Output the [X, Y] coordinate of the center of the cell containing the given text.  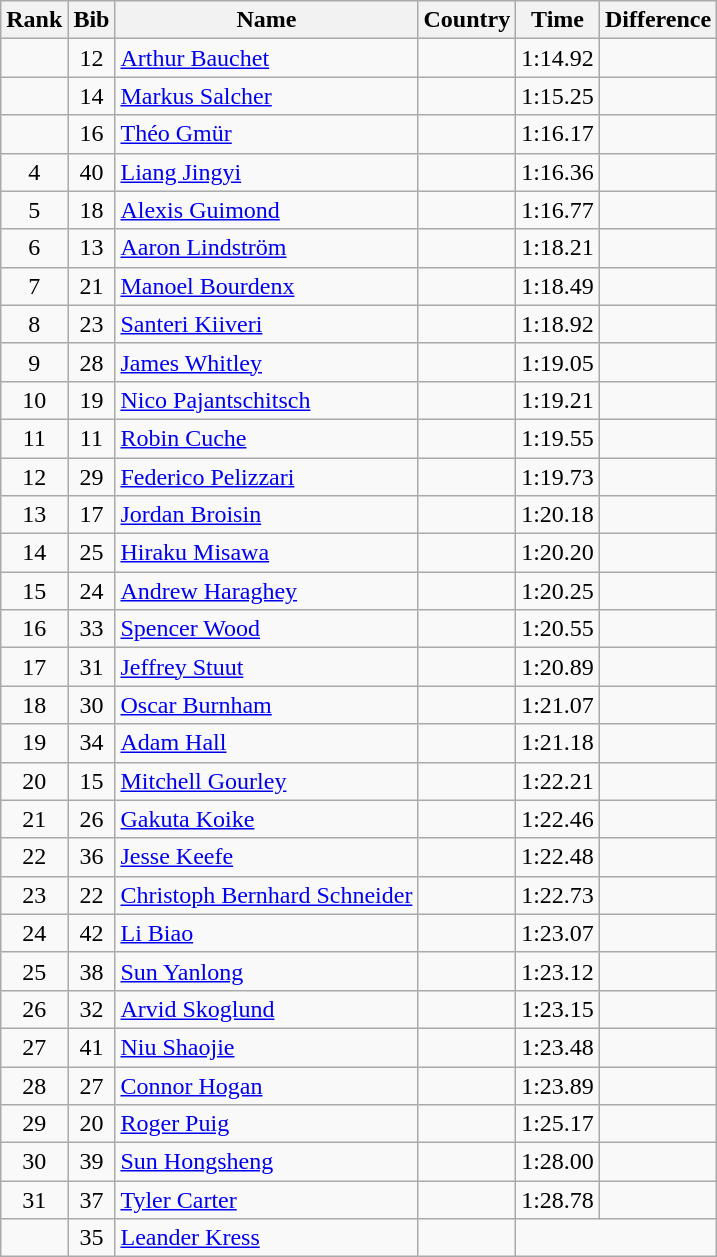
5 [34, 210]
32 [92, 1009]
34 [92, 743]
Leander Kress [266, 1238]
1:19.21 [558, 400]
1:23.07 [558, 933]
Tyler Carter [266, 1200]
Théo Gmür [266, 134]
Li Biao [266, 933]
Federico Pelizzari [266, 477]
1:16.17 [558, 134]
41 [92, 1047]
Connor Hogan [266, 1085]
Gakuta Koike [266, 819]
37 [92, 1200]
1:18.21 [558, 248]
Robin Cuche [266, 438]
1:20.89 [558, 667]
10 [34, 400]
1:25.17 [558, 1124]
1:23.12 [558, 971]
Sun Hongsheng [266, 1162]
1:23.48 [558, 1047]
1:20.55 [558, 629]
1:28.00 [558, 1162]
Manoel Bourdenx [266, 286]
1:14.92 [558, 58]
1:20.20 [558, 553]
8 [34, 324]
James Whitley [266, 362]
Aaron Lindström [266, 248]
1:23.89 [558, 1085]
1:21.18 [558, 743]
Arvid Skoglund [266, 1009]
1:21.07 [558, 705]
1:18.49 [558, 286]
Jordan Broisin [266, 515]
1:19.73 [558, 477]
Alexis Guimond [266, 210]
1:20.18 [558, 515]
1:16.77 [558, 210]
1:22.46 [558, 819]
Hiraku Misawa [266, 553]
4 [34, 172]
35 [92, 1238]
Time [558, 20]
1:16.36 [558, 172]
42 [92, 933]
1:23.15 [558, 1009]
Niu Shaojie [266, 1047]
1:22.48 [558, 857]
Christoph Bernhard Schneider [266, 895]
Name [266, 20]
Markus Salcher [266, 96]
7 [34, 286]
Jesse Keefe [266, 857]
40 [92, 172]
Mitchell Gourley [266, 781]
1:19.55 [558, 438]
Arthur Bauchet [266, 58]
Rank [34, 20]
1:22.73 [558, 895]
Country [467, 20]
Sun Yanlong [266, 971]
Jeffrey Stuut [266, 667]
1:19.05 [558, 362]
Difference [658, 20]
Roger Puig [266, 1124]
Liang Jingyi [266, 172]
1:18.92 [558, 324]
1:28.78 [558, 1200]
Nico Pajantschitsch [266, 400]
Spencer Wood [266, 629]
Bib [92, 20]
1:15.25 [558, 96]
1:20.25 [558, 591]
Adam Hall [266, 743]
39 [92, 1162]
Oscar Burnham [266, 705]
33 [92, 629]
38 [92, 971]
1:22.21 [558, 781]
36 [92, 857]
9 [34, 362]
6 [34, 248]
Andrew Haraghey [266, 591]
Santeri Kiiveri [266, 324]
